For the text-containing cell, return its midpoint in [x, y] coordinate format. 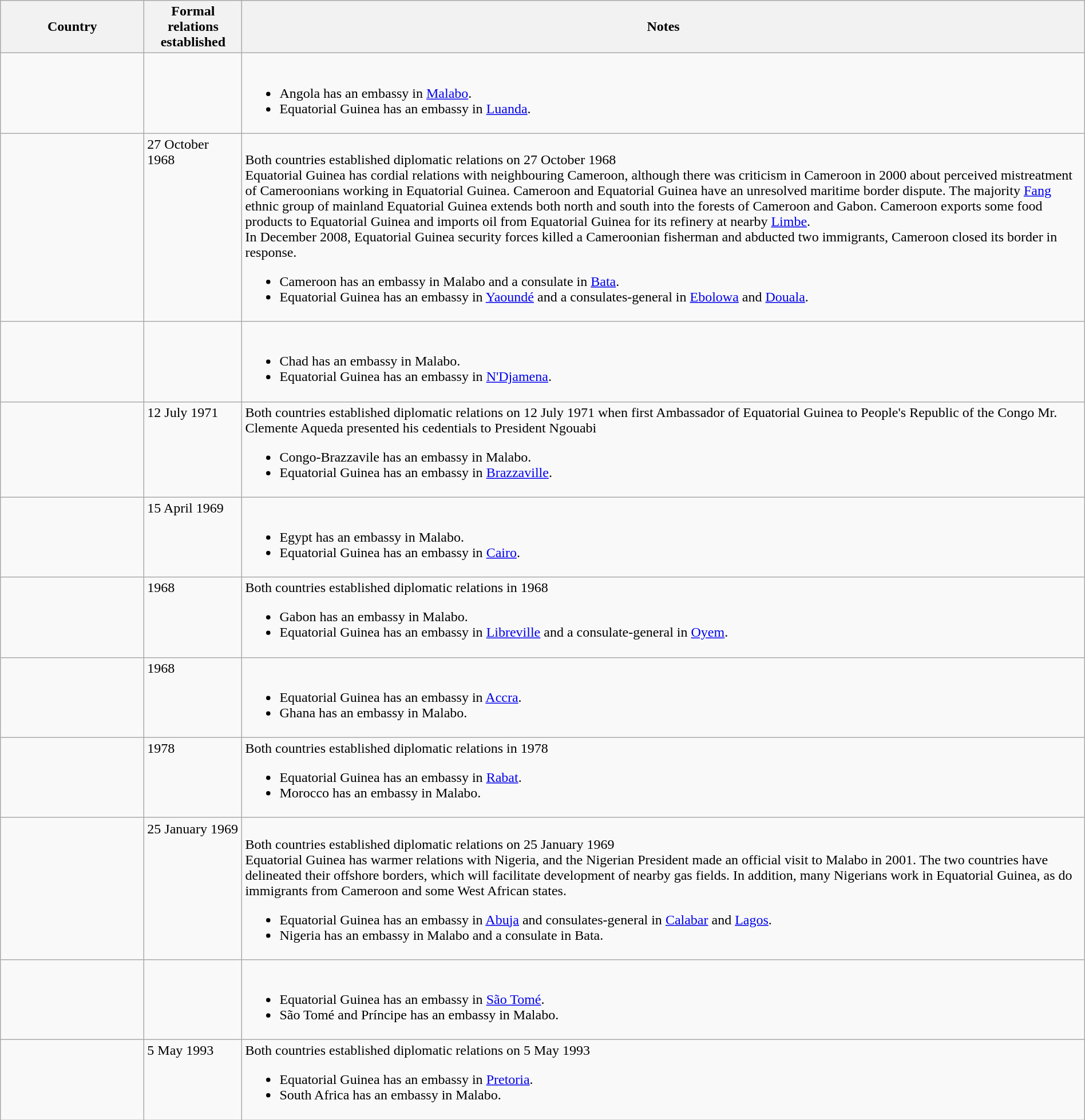
1978 [193, 777]
25 January 1969 [193, 888]
Both countries established diplomatic relations in 1978Equatorial Guinea has an embassy in Rabat.Morocco has an embassy in Malabo. [663, 777]
Chad has an embassy in Malabo.Equatorial Guinea has an embassy in N'Djamena. [663, 362]
Both countries established diplomatic relations on 5 May 1993Equatorial Guinea has an embassy in Pretoria.South Africa has an embassy in Malabo. [663, 1079]
5 May 1993 [193, 1079]
Equatorial Guinea has an embassy in Accra.Ghana has an embassy in Malabo. [663, 697]
Equatorial Guinea has an embassy in São Tomé.São Tomé and Príncipe has an embassy in Malabo. [663, 999]
Formal relations established [193, 27]
27 October 1968 [193, 228]
Egypt has an embassy in Malabo.Equatorial Guinea has an embassy in Cairo. [663, 537]
Angola has an embassy in Malabo.Equatorial Guinea has an embassy in Luanda. [663, 93]
15 April 1969 [193, 537]
Country [72, 27]
12 July 1971 [193, 450]
Notes [663, 27]
